Determine the (X, Y) coordinate at the center of the cell enclosing the given text.  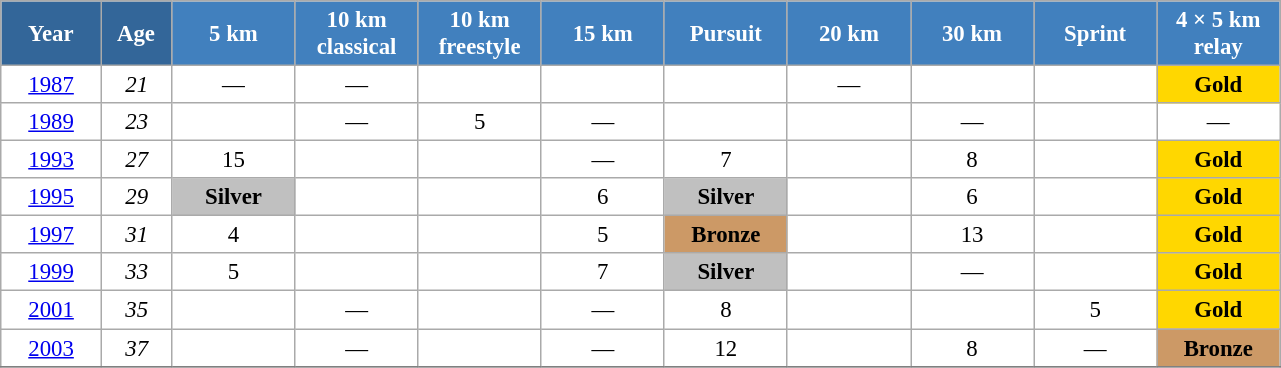
1987 (52, 85)
4 (234, 235)
Age (136, 34)
1995 (52, 197)
2003 (52, 348)
Sprint (1096, 34)
4 × 5 km relay (1218, 34)
30 km (972, 34)
27 (136, 160)
29 (136, 197)
1997 (52, 235)
Pursuit (726, 34)
23 (136, 122)
35 (136, 310)
20 km (848, 34)
1989 (52, 122)
Year (52, 34)
5 km (234, 34)
21 (136, 85)
37 (136, 348)
1999 (52, 273)
1993 (52, 160)
15 km (602, 34)
31 (136, 235)
15 (234, 160)
13 (972, 235)
33 (136, 273)
12 (726, 348)
10 km freestyle (480, 34)
10 km classical (356, 34)
2001 (52, 310)
